For the text-containing cell, return its midpoint in (x, y) coordinate format. 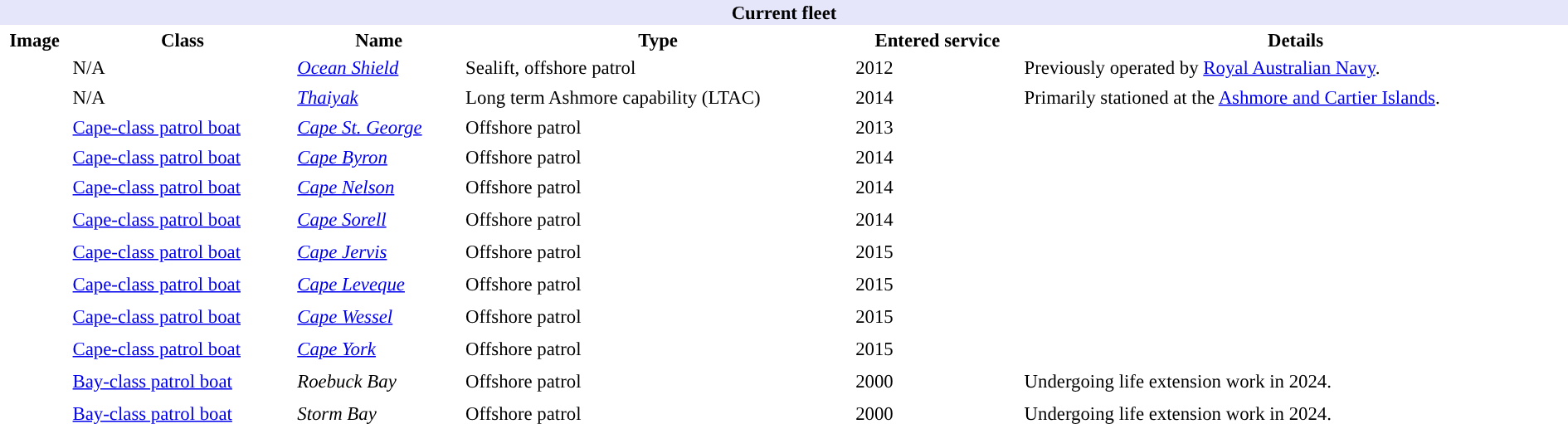
Thaiyak (379, 97)
Cape Wessel (379, 316)
Cape St. George (379, 127)
Image (35, 40)
Primarily stationed at the Ashmore and Cartier Islands. (1296, 97)
2000 (937, 381)
Ocean Shield (379, 67)
Bay-class patrol boat (183, 381)
2012 (937, 67)
Cape Jervis (379, 251)
Name (379, 40)
Current fleet (784, 12)
Sealift, offshore patrol (659, 67)
Entered service (937, 40)
Cape York (379, 348)
2013 (937, 127)
Undergoing life extension work in 2024. (1296, 381)
Long term Ashmore capability (LTAC) (659, 97)
Details (1296, 40)
Cape Sorell (379, 219)
Previously operated by Royal Australian Navy. (1296, 67)
Cape Nelson (379, 187)
Cape Leveque (379, 284)
Class (183, 40)
Roebuck Bay (379, 381)
Cape Byron (379, 157)
Type (659, 40)
